Locate the cell with the specified text and output its (X, Y) center coordinate. 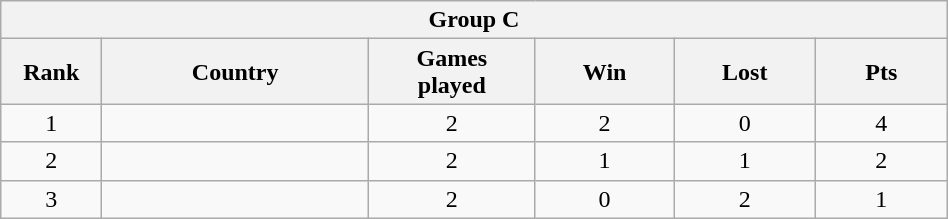
Pts (881, 72)
4 (881, 123)
Rank (52, 72)
Lost (744, 72)
Games played (452, 72)
Group C (474, 20)
Win (604, 72)
Country (236, 72)
3 (52, 199)
